For the text-containing cell, return its midpoint in [X, Y] coordinate format. 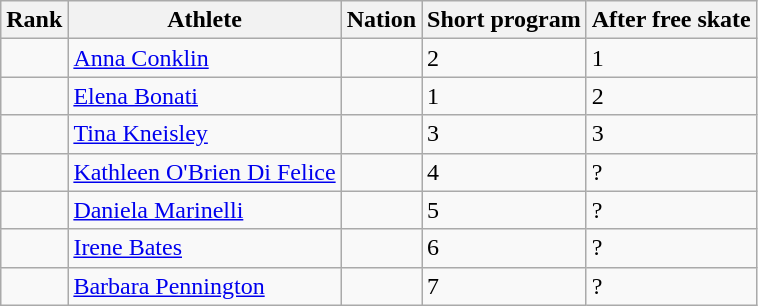
Anna Conklin [204, 58]
After free skate [671, 20]
5 [504, 210]
4 [504, 172]
7 [504, 286]
Kathleen O'Brien Di Felice [204, 172]
Rank [34, 20]
Irene Bates [204, 248]
Athlete [204, 20]
6 [504, 248]
Nation [381, 20]
Barbara Pennington [204, 286]
Elena Bonati [204, 96]
Short program [504, 20]
Tina Kneisley [204, 134]
Daniela Marinelli [204, 210]
